Return the [X, Y] coordinate for the center point of the cell that contains the specified text.  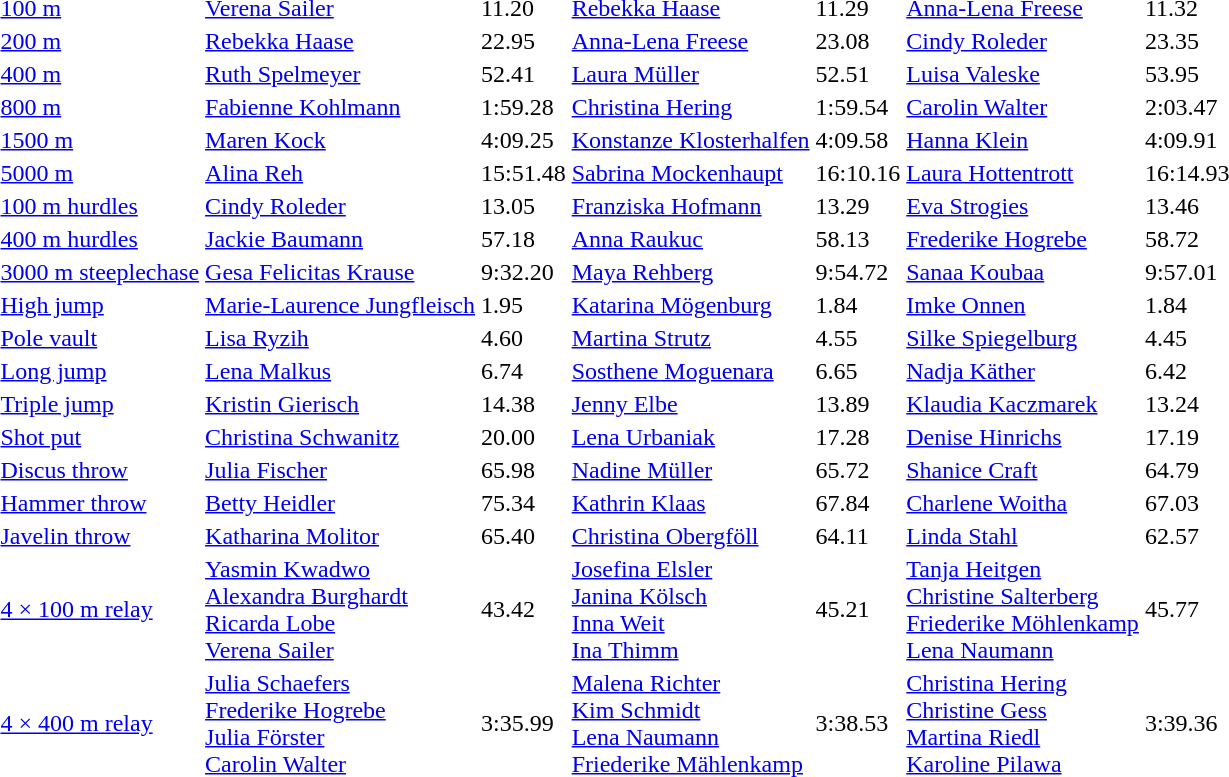
22.95 [523, 41]
6.65 [858, 371]
Katarina Mögenburg [690, 305]
4:09.58 [858, 140]
65.72 [858, 470]
Luisa Valeske [1023, 74]
4.60 [523, 338]
Anna-Lena Freese [690, 41]
15:51.48 [523, 173]
Eva Strogies [1023, 206]
Silke Spiegelburg [1023, 338]
6.74 [523, 371]
Katharina Molitor [340, 536]
4:09.25 [523, 140]
Hanna Klein [1023, 140]
Sosthene Moguenara [690, 371]
Julia Fischer [340, 470]
Marie-Laurence Jungfleisch [340, 305]
20.00 [523, 437]
14.38 [523, 404]
Christina Schwanitz [340, 437]
Gesa Felicitas Krause [340, 272]
Klaudia Kaczmarek [1023, 404]
Carolin Walter [1023, 107]
64.11 [858, 536]
Franziska Hofmann [690, 206]
Yasmin KwadwoAlexandra BurghardtRicarda LobeVerena Sailer [340, 610]
Fabienne Kohlmann [340, 107]
Lena Urbaniak [690, 437]
Laura Müller [690, 74]
Shanice Craft [1023, 470]
52.41 [523, 74]
Linda Stahl [1023, 536]
1.84 [858, 305]
1.95 [523, 305]
Josefina ElslerJanina KölschInna WeitIna Thimm [690, 610]
Kristin Gierisch [340, 404]
67.84 [858, 503]
Maya Rehberg [690, 272]
13.29 [858, 206]
Konstanze Klosterhalfen [690, 140]
Christina Obergföll [690, 536]
Alina Reh [340, 173]
13.89 [858, 404]
Anna Raukuc [690, 239]
45.21 [858, 610]
23.08 [858, 41]
57.18 [523, 239]
Maren Kock [340, 140]
Frederike Hogrebe [1023, 239]
9:54.72 [858, 272]
9:32.20 [523, 272]
1:59.28 [523, 107]
Jenny Elbe [690, 404]
Tanja HeitgenChristine SalterbergFriederike MöhlenkampLena Naumann [1023, 610]
Jackie Baumann [340, 239]
Nadine Müller [690, 470]
Rebekka Haase [340, 41]
Imke Onnen [1023, 305]
Lisa Ryzih [340, 338]
65.40 [523, 536]
Nadja Käther [1023, 371]
Laura Hottentrott [1023, 173]
Betty Heidler [340, 503]
58.13 [858, 239]
16:10.16 [858, 173]
Martina Strutz [690, 338]
Ruth Spelmeyer [340, 74]
75.34 [523, 503]
17.28 [858, 437]
4.55 [858, 338]
65.98 [523, 470]
Christina Hering [690, 107]
Charlene Woitha [1023, 503]
Sanaa Koubaa [1023, 272]
Kathrin Klaas [690, 503]
Sabrina Mockenhaupt [690, 173]
Denise Hinrichs [1023, 437]
52.51 [858, 74]
1:59.54 [858, 107]
Lena Malkus [340, 371]
43.42 [523, 610]
13.05 [523, 206]
